Capture the cell that displays the provided text and extract its [x, y] central coordinate. 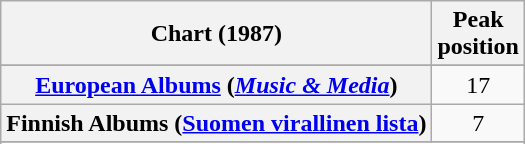
Peakposition [478, 34]
Finnish Albums (Suomen virallinen lista) [216, 123]
Chart (1987) [216, 34]
7 [478, 123]
European Albums (Music & Media) [216, 85]
17 [478, 85]
